Output the (x, y) coordinate of the center of the cell containing the given text.  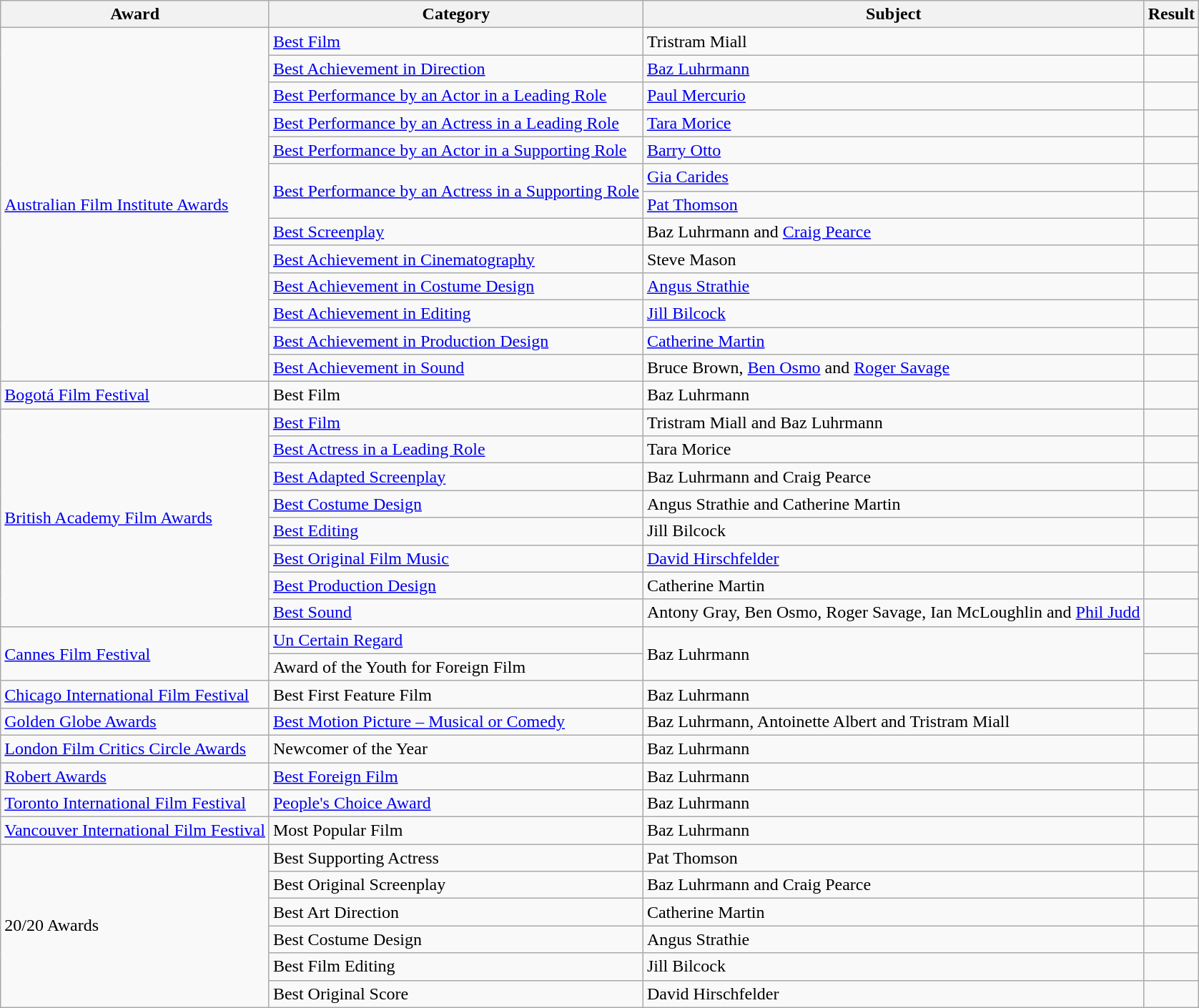
Newcomer of the Year (456, 748)
Golden Globe Awards (135, 721)
Barry Otto (894, 150)
Best Achievement in Cinematography (456, 259)
Angus Strathie and Catherine Martin (894, 504)
Best Foreign Film (456, 776)
Subject (894, 14)
Antony Gray, Ben Osmo, Roger Savage, Ian McLoughlin and Phil Judd (894, 613)
Best Sound (456, 613)
Best Motion Picture – Musical or Comedy (456, 721)
Bruce Brown, Ben Osmo and Roger Savage (894, 368)
Paul Mercurio (894, 96)
Best Actress in a Leading Role (456, 450)
Toronto International Film Festival (135, 804)
Best Achievement in Production Design (456, 341)
Result (1171, 14)
Award of the Youth for Foreign Film (456, 667)
Best Original Score (456, 994)
20/20 Awards (135, 926)
Best Editing (456, 531)
London Film Critics Circle Awards (135, 748)
Chicago International Film Festival (135, 694)
Best Film Editing (456, 967)
Cannes Film Festival (135, 653)
Robert Awards (135, 776)
Baz Luhrmann, Antoinette Albert and Tristram Miall (894, 721)
Best Original Film Music (456, 558)
Best Supporting Actress (456, 858)
Best Achievement in Sound (456, 368)
Best Performance by an Actor in a Leading Role (456, 96)
Award (135, 14)
Best First Feature Film (456, 694)
British Academy Film Awards (135, 518)
Steve Mason (894, 259)
Gia Carides (894, 177)
Best Production Design (456, 585)
Best Achievement in Costume Design (456, 286)
Vancouver International Film Festival (135, 831)
Best Performance by an Actress in a Supporting Role (456, 191)
Un Certain Regard (456, 640)
Best Achievement in Editing (456, 313)
Best Achievement in Direction (456, 69)
Best Performance by an Actor in a Supporting Role (456, 150)
Best Original Screenplay (456, 885)
Bogotá Film Festival (135, 395)
Best Performance by an Actress in a Leading Role (456, 123)
Best Screenplay (456, 232)
Most Popular Film (456, 831)
Category (456, 14)
Best Adapted Screenplay (456, 477)
Australian Film Institute Awards (135, 204)
People's Choice Award (456, 804)
Tristram Miall and Baz Luhrmann (894, 423)
Tristram Miall (894, 41)
Best Art Direction (456, 912)
